Return the (x, y) coordinate for the center point of the cell that contains the specified text.  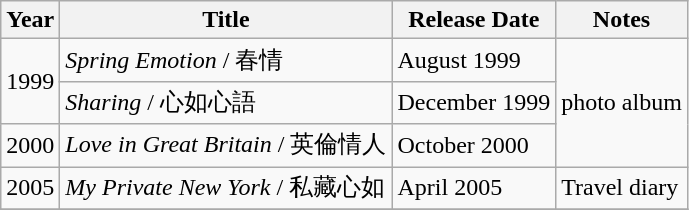
My Private New York / 私藏心如 (226, 188)
2000 (30, 146)
Title (226, 20)
2005 (30, 188)
Spring Emotion / 春情 (226, 60)
Travel diary (622, 188)
Year (30, 20)
Love in Great Britain / 英倫情人 (226, 146)
April 2005 (474, 188)
1999 (30, 82)
December 1999 (474, 102)
Sharing / 心如心語 (226, 102)
photo album (622, 103)
Notes (622, 20)
August 1999 (474, 60)
Release Date (474, 20)
October 2000 (474, 146)
